Locate the cell with the specified text and output its (X, Y) center coordinate. 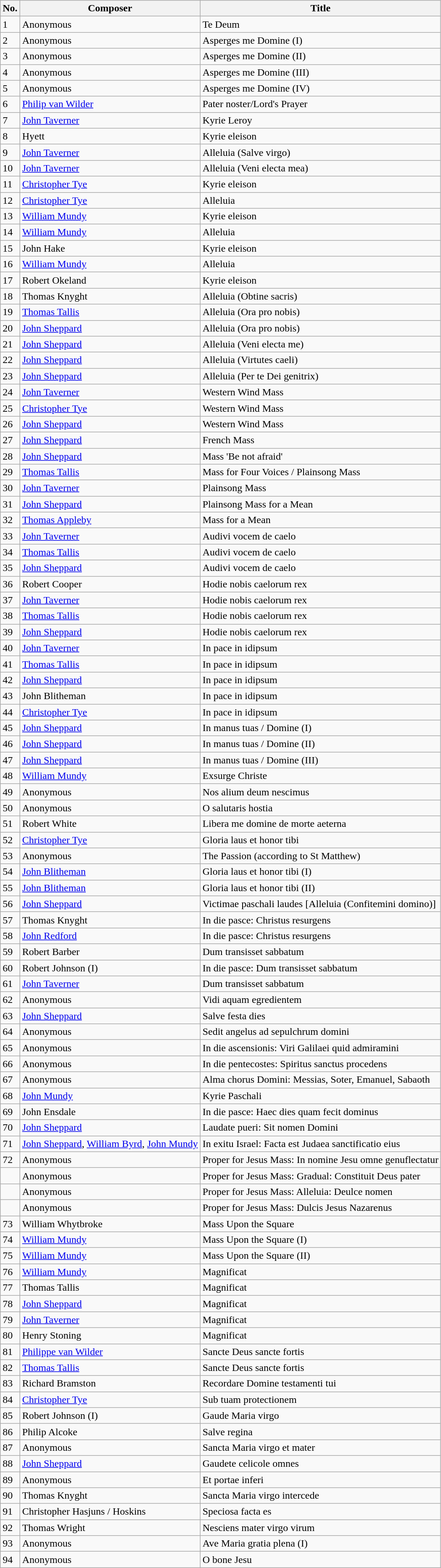
92 (10, 1528)
10 (10, 168)
76 (10, 1272)
Plainsong Mass for a Mean (320, 504)
Title (320, 8)
Gloria laus et honor tibi (320, 840)
43 (10, 696)
Composer (110, 8)
72 (10, 1160)
14 (10, 232)
No. (10, 8)
80 (10, 1336)
20 (10, 328)
38 (10, 616)
Ave Maria gratia plena (I) (320, 1544)
3 (10, 56)
93 (10, 1544)
Sedit angelus ad sepulchrum domini (320, 1032)
Laudate pueri: Sit nomen Domini (320, 1128)
John Sheppard, William Byrd, John Mundy (110, 1144)
50 (10, 808)
Mass Upon the Square (320, 1224)
Victimae paschali laudes [Alleluia (Confitemini domino)] (320, 904)
13 (10, 216)
Proper for Jesus Mass: Dulcis Jesus Nazarenus (320, 1208)
Gloria laus et honor tibi (I) (320, 872)
29 (10, 472)
79 (10, 1320)
Nesciens mater virgo virum (320, 1528)
55 (10, 888)
19 (10, 312)
Exsurge Christe (320, 776)
27 (10, 440)
Nos alium deum nescimus (320, 792)
Proper for Jesus Mass: In nomine Jesu omne genuflectatur (320, 1160)
Hyett (110, 136)
Alleluia (Salve virgo) (320, 152)
Robert Cooper (110, 584)
Philip van Wilder (110, 104)
Salve regina (320, 1431)
Henry Stoning (110, 1336)
In manus tuas / Domine (I) (320, 728)
4 (10, 72)
16 (10, 264)
In exitu Israel: Facta est Judaea sanctificatio eius (320, 1144)
Mass Upon the Square (I) (320, 1240)
51 (10, 824)
77 (10, 1288)
84 (10, 1400)
39 (10, 632)
88 (10, 1463)
John Mundy (110, 1096)
Sub tuam protectionem (320, 1400)
In die pasce: Haec dies quam fecit dominus (320, 1112)
Alleluia (Veni electa me) (320, 344)
Thomas Appleby (110, 520)
65 (10, 1048)
30 (10, 488)
78 (10, 1304)
46 (10, 744)
Proper for Jesus Mass: Alleluia: Deulce nomen (320, 1192)
70 (10, 1128)
Alleluia (Obtine sacris) (320, 296)
John Hake (110, 248)
44 (10, 712)
Mass Upon the Square (II) (320, 1256)
67 (10, 1080)
Speciosa facta es (320, 1512)
12 (10, 200)
36 (10, 584)
62 (10, 1000)
69 (10, 1112)
31 (10, 504)
48 (10, 776)
Alleluia (Veni electa mea) (320, 168)
Alleluia (Virtutes caeli) (320, 360)
56 (10, 904)
9 (10, 152)
22 (10, 360)
French Mass (320, 440)
Libera me domine de morte aeterna (320, 824)
Kyrie Paschali (320, 1096)
47 (10, 760)
2 (10, 40)
O bone Jesu (320, 1560)
In die pentecostes: Spiritus sanctus procedens (320, 1064)
73 (10, 1224)
33 (10, 536)
42 (10, 680)
21 (10, 344)
William Whytbroke (110, 1224)
Salve festa dies (320, 1016)
Sancta Maria virgo intercede (320, 1496)
52 (10, 840)
61 (10, 984)
Thomas Wright (110, 1528)
89 (10, 1479)
66 (10, 1064)
60 (10, 968)
Christopher Hasjuns / Hoskins (110, 1512)
63 (10, 1016)
85 (10, 1415)
Gaude Maria virgo (320, 1415)
Alleluia (Per te Dei genitrix) (320, 376)
John Ensdale (110, 1112)
87 (10, 1447)
Recordare Domine testamenti tui (320, 1384)
Mass for Four Voices / Plainsong Mass (320, 472)
8 (10, 136)
1 (10, 24)
24 (10, 392)
Pater noster/Lord's Prayer (320, 104)
58 (10, 936)
Gaudete celicole omnes (320, 1463)
32 (10, 520)
Robert White (110, 824)
45 (10, 728)
90 (10, 1496)
John Redford (110, 936)
Asperges me Domine (I) (320, 40)
In manus tuas / Domine (III) (320, 760)
68 (10, 1096)
Robert Barber (110, 952)
41 (10, 664)
Gloria laus et honor tibi (II) (320, 888)
71 (10, 1144)
91 (10, 1512)
Richard Bramston (110, 1384)
83 (10, 1384)
37 (10, 600)
64 (10, 1032)
28 (10, 456)
Asperges me Domine (II) (320, 56)
26 (10, 424)
11 (10, 184)
Plainsong Mass (320, 488)
74 (10, 1240)
Alma chorus Domini: Messias, Soter, Emanuel, Sabaoth (320, 1080)
59 (10, 952)
53 (10, 856)
15 (10, 248)
5 (10, 88)
Te Deum (320, 24)
Asperges me Domine (III) (320, 72)
Asperges me Domine (IV) (320, 88)
Philippe van Wilder (110, 1352)
6 (10, 104)
In die pasce: Dum transisset sabbatum (320, 968)
25 (10, 408)
Philip Alcoke (110, 1431)
35 (10, 568)
57 (10, 920)
In die ascensionis: Viri Galilaei quid admiramini (320, 1048)
81 (10, 1352)
82 (10, 1368)
Sancta Maria virgo et mater (320, 1447)
17 (10, 280)
Mass 'Be not afraid' (320, 456)
34 (10, 552)
O salutaris hostia (320, 808)
Robert Okeland (110, 280)
Vidi aquam egredientem (320, 1000)
75 (10, 1256)
Kyrie Leroy (320, 120)
23 (10, 376)
Et portae inferi (320, 1479)
49 (10, 792)
94 (10, 1560)
The Passion (according to St Matthew) (320, 856)
54 (10, 872)
86 (10, 1431)
7 (10, 120)
Proper for Jesus Mass: Gradual: Constituit Deus pater (320, 1176)
Mass for a Mean (320, 520)
40 (10, 648)
18 (10, 296)
In manus tuas / Domine (II) (320, 744)
